Locate the cell with the specified text and output its (x, y) center coordinate. 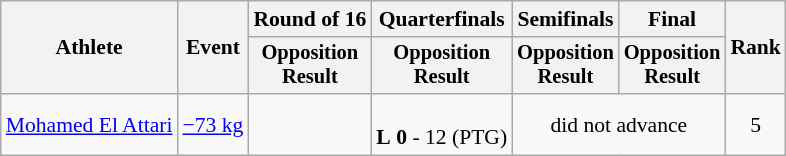
Round of 16 (310, 19)
Mohamed El Attari (90, 124)
did not advance (618, 124)
Semifinals (566, 19)
Final (672, 19)
L 0 - 12 (PTG) (442, 124)
Event (214, 48)
−73 kg (214, 124)
5 (756, 124)
Rank (756, 48)
Quarterfinals (442, 19)
Athlete (90, 48)
